Scan for the cell matching the given text and deliver its [X, Y] coordinate at center. 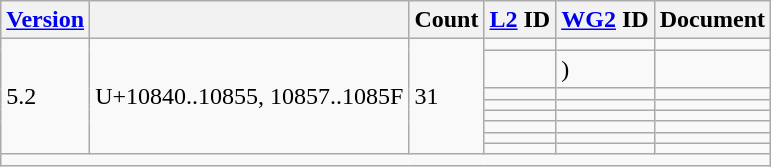
Count [446, 20]
5.2 [46, 97]
Document [712, 20]
WG2 ID [605, 20]
31 [446, 97]
) [605, 69]
L2 ID [520, 20]
Version [46, 20]
U+10840..10855, 10857..1085F [250, 97]
